Detect which cell encompasses the target text, then output its [x, y] center coordinate. 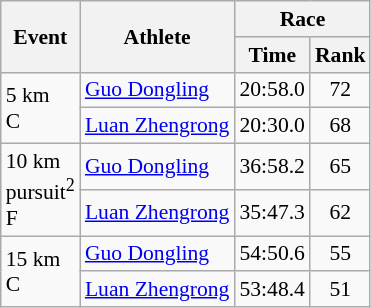
65 [340, 167]
Event [40, 36]
20:30.0 [272, 126]
Race [302, 19]
15 km C [40, 272]
55 [340, 254]
Athlete [158, 36]
Time [272, 55]
36:58.2 [272, 167]
51 [340, 290]
Rank [340, 55]
62 [340, 213]
10 km pursuit2 F [40, 190]
53:48.4 [272, 290]
20:58.0 [272, 90]
54:50.6 [272, 254]
68 [340, 126]
72 [340, 90]
5 km C [40, 108]
35:47.3 [272, 213]
